Locate the cell with the specified text and output its (x, y) center coordinate. 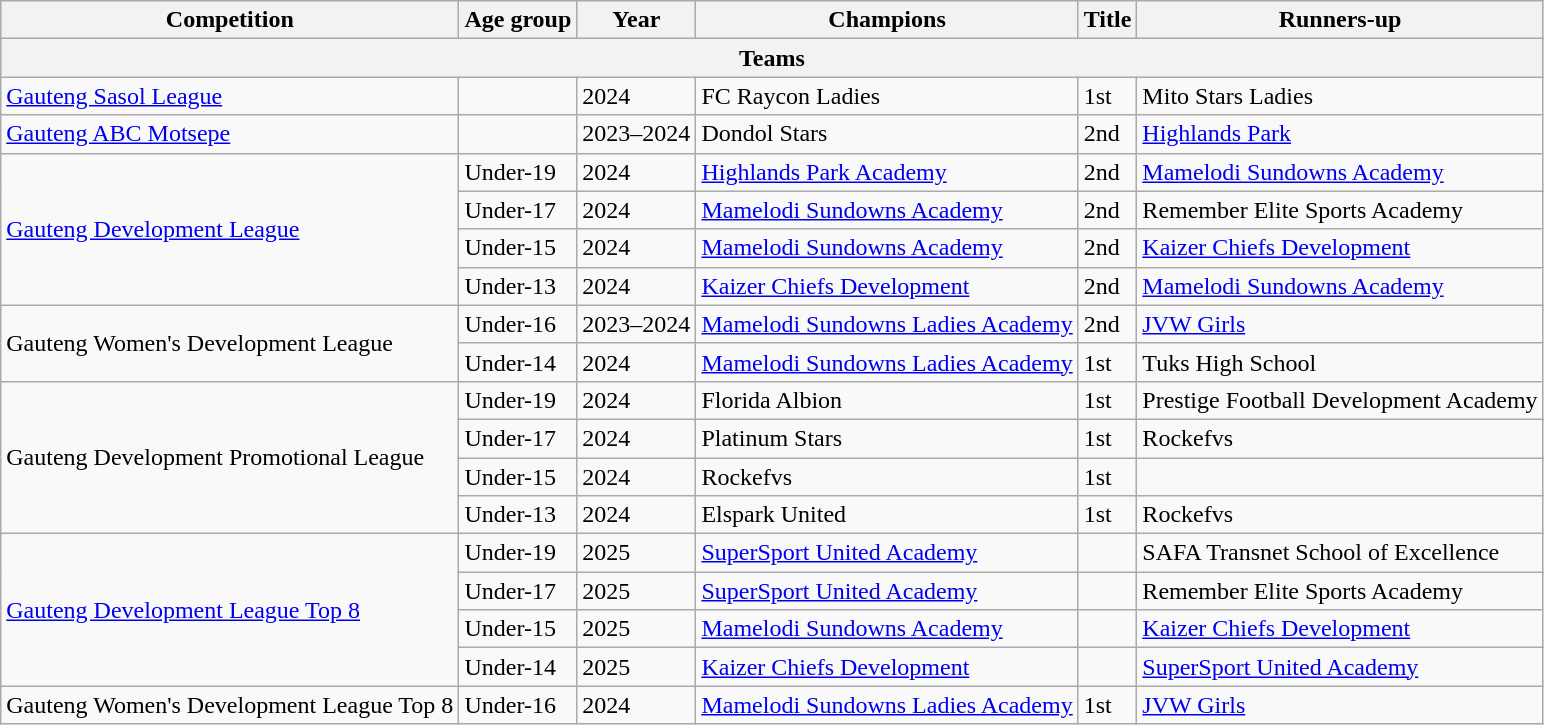
Gauteng ABC Motsepe (230, 134)
Gauteng Development League Top 8 (230, 610)
Platinum Stars (887, 438)
Elspark United (887, 515)
Gauteng Women's Development League Top 8 (230, 705)
Prestige Football Development Academy (1340, 400)
Age group (518, 20)
Teams (772, 58)
Tuks High School (1340, 362)
Gauteng Development League (230, 229)
Highlands Park (1340, 134)
Dondol Stars (887, 134)
SAFA Transnet School of Excellence (1340, 553)
Title (1108, 20)
Competition (230, 20)
Florida Albion (887, 400)
Gauteng Development Promotional League (230, 457)
Highlands Park Academy (887, 172)
Runners-up (1340, 20)
Mito Stars Ladies (1340, 96)
Year (636, 20)
FC Raycon Ladies (887, 96)
Gauteng Women's Development League (230, 343)
Champions (887, 20)
Gauteng Sasol League (230, 96)
